Find where the given text appears and provide that cell's center as [x, y] coordinate. 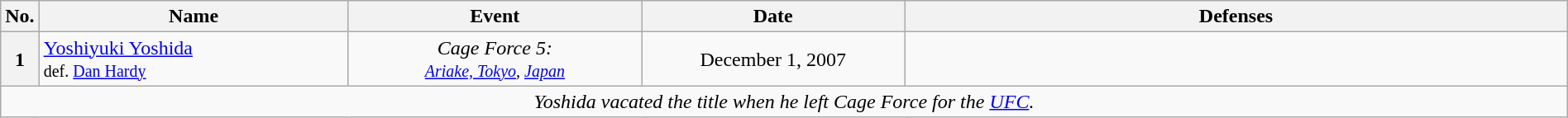
Name [194, 17]
Event [495, 17]
Yoshida vacated the title when he left Cage Force for the UFC. [784, 101]
1 [20, 59]
Cage Force 5:Ariake, Tokyo, Japan [495, 59]
Date [773, 17]
Yoshiyuki Yoshidadef. Dan Hardy [194, 59]
No. [20, 17]
Defenses [1236, 17]
December 1, 2007 [773, 59]
